Scan for the cell matching the given text and deliver its [x, y] coordinate at center. 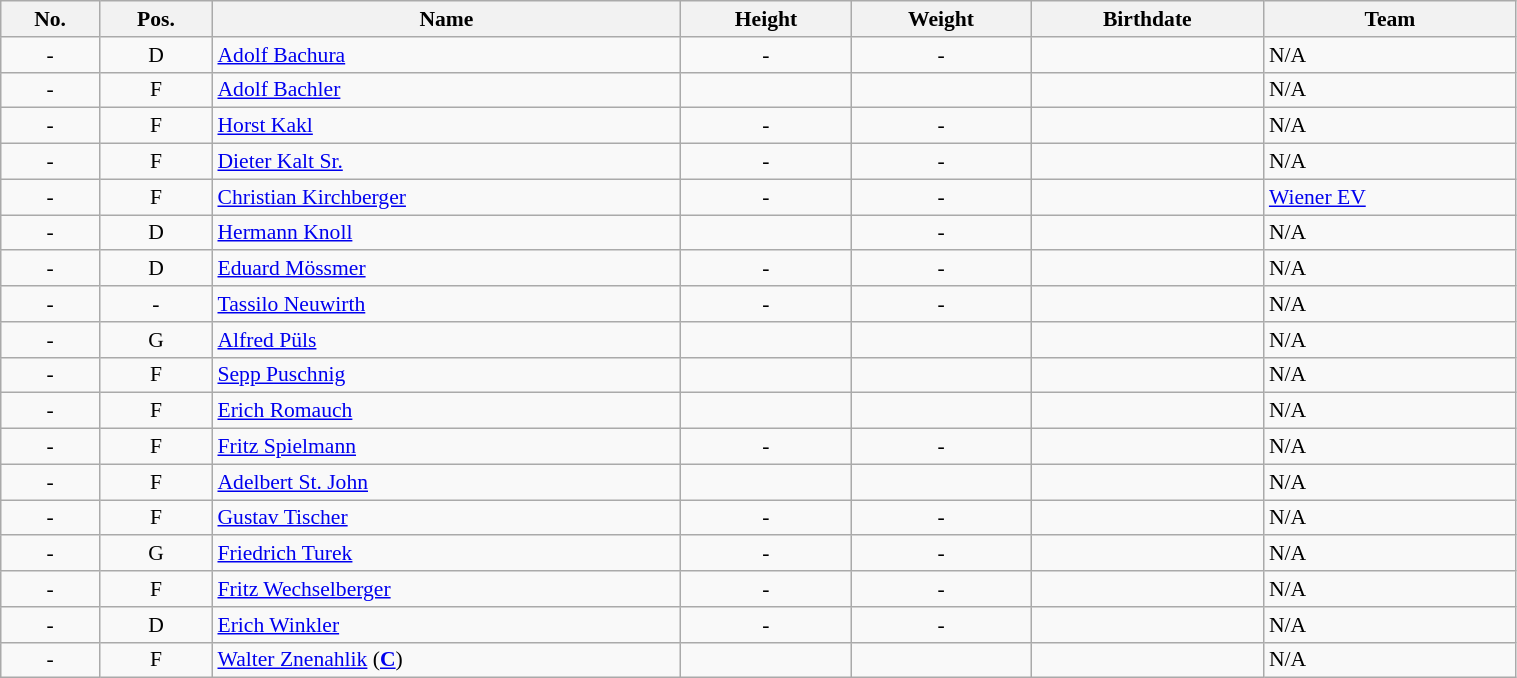
Fritz Spielmann [446, 447]
Birthdate [1148, 19]
Wiener EV [1390, 197]
Fritz Wechselberger [446, 589]
Walter Znenahlik (C) [446, 660]
Pos. [156, 19]
Adolf Bachler [446, 90]
No. [50, 19]
Sepp Puschnig [446, 375]
Team [1390, 19]
Hermann Knoll [446, 233]
Erich Romauch [446, 411]
Adolf Bachura [446, 55]
Gustav Tischer [446, 518]
Friedrich Turek [446, 554]
Eduard Mössmer [446, 269]
Erich Winkler [446, 625]
Tassilo Neuwirth [446, 304]
Horst Kakl [446, 126]
Height [766, 19]
Name [446, 19]
Christian Kirchberger [446, 197]
Dieter Kalt Sr. [446, 162]
Adelbert St. John [446, 482]
Alfred Püls [446, 340]
Weight [940, 19]
